Capture the cell that displays the provided text and extract its [X, Y] central coordinate. 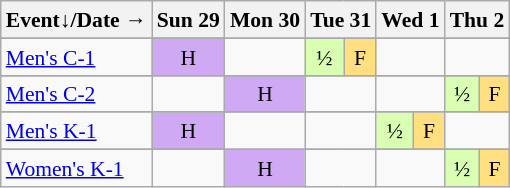
Men's C-2 [76, 94]
Men's C-1 [76, 56]
Sun 29 [188, 20]
Wed 1 [410, 20]
Tue 31 [340, 20]
Mon 30 [265, 20]
Women's K-1 [76, 168]
Thu 2 [478, 20]
Men's K-1 [76, 130]
Event↓/Date → [76, 20]
